Locate the cell with the specified text and output its (x, y) center coordinate. 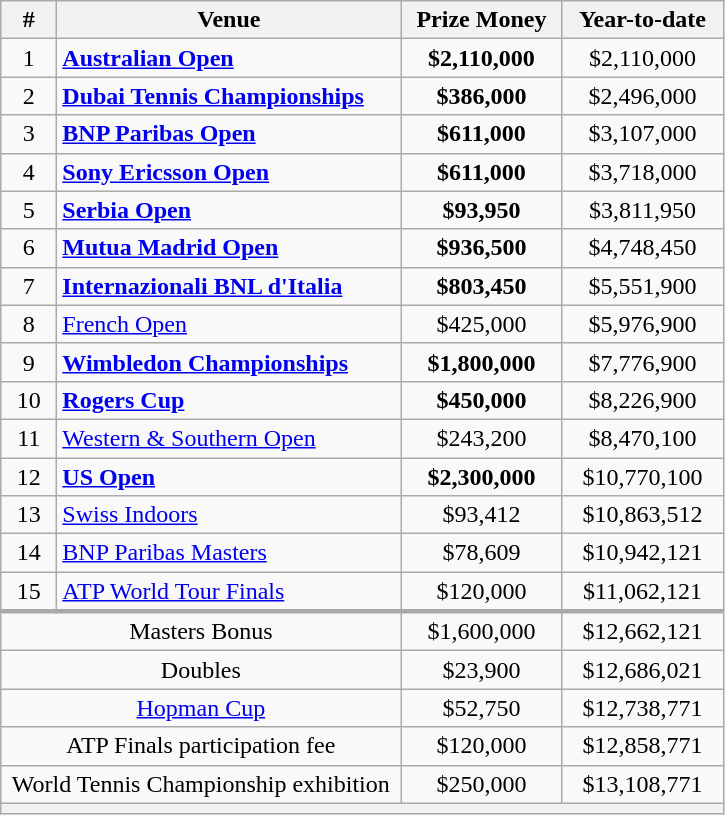
ATP World Tour Finals (229, 592)
1 (29, 58)
$8,470,100 (642, 438)
Swiss Indoors (229, 515)
$936,500 (482, 248)
$386,000 (482, 96)
$2,300,000 (482, 477)
2 (29, 96)
$803,450 (482, 286)
$52,750 (482, 708)
$8,226,900 (642, 400)
10 (29, 400)
$250,000 (482, 784)
$7,776,900 (642, 362)
Internazionali BNL d'Italia (229, 286)
$78,609 (482, 553)
5 (29, 210)
$10,770,100 (642, 477)
# (29, 20)
Masters Bonus (201, 631)
Hopman Cup (201, 708)
$23,900 (482, 670)
$425,000 (482, 324)
$2,496,000 (642, 96)
$3,107,000 (642, 134)
Rogers Cup (229, 400)
13 (29, 515)
Western & Southern Open (229, 438)
$10,863,512 (642, 515)
$5,551,900 (642, 286)
Venue (229, 20)
$1,800,000 (482, 362)
$5,976,900 (642, 324)
BNP Paribas Masters (229, 553)
Doubles (201, 670)
Sony Ericsson Open (229, 172)
$10,942,121 (642, 553)
Australian Open (229, 58)
4 (29, 172)
$12,662,121 (642, 631)
$12,686,021 (642, 670)
8 (29, 324)
$12,738,771 (642, 708)
3 (29, 134)
$93,412 (482, 515)
$3,811,950 (642, 210)
World Tennis Championship exhibition (201, 784)
$13,108,771 (642, 784)
US Open (229, 477)
9 (29, 362)
ATP Finals participation fee (201, 746)
14 (29, 553)
12 (29, 477)
$243,200 (482, 438)
6 (29, 248)
15 (29, 592)
$1,600,000 (482, 631)
French Open (229, 324)
$11,062,121 (642, 592)
$450,000 (482, 400)
11 (29, 438)
$4,748,450 (642, 248)
7 (29, 286)
$12,858,771 (642, 746)
BNP Paribas Open (229, 134)
Wimbledon Championships (229, 362)
Mutua Madrid Open (229, 248)
$93,950 (482, 210)
Serbia Open (229, 210)
Year-to-date (642, 20)
Prize Money (482, 20)
Dubai Tennis Championships (229, 96)
$3,718,000 (642, 172)
